Return [x, y] of the center of cell containing provided text 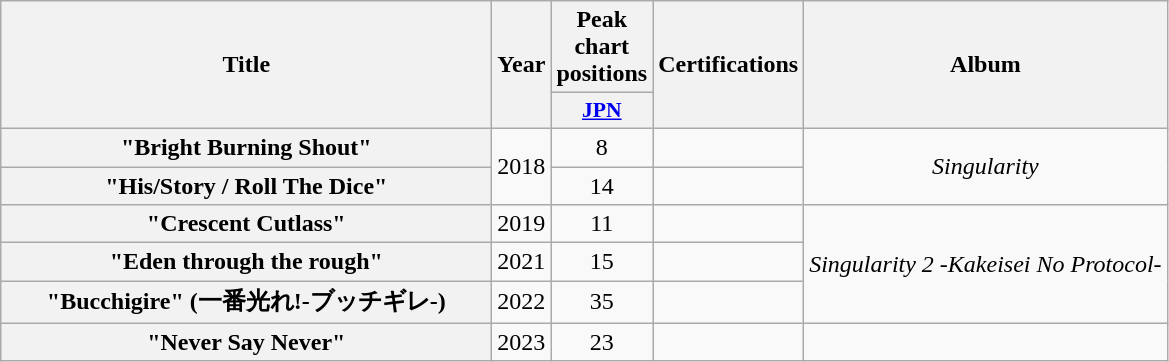
"Eden through the rough" [246, 262]
Album [986, 65]
"Crescent Cutlass" [246, 224]
35 [602, 302]
2022 [522, 302]
2018 [522, 166]
"His/Story / Roll The Dice" [246, 185]
Singularity [986, 166]
Year [522, 65]
2021 [522, 262]
Singularity 2 -Kakeisei No Protocol- [986, 264]
JPN [602, 111]
2019 [522, 224]
14 [602, 185]
11 [602, 224]
23 [602, 342]
"Bucchigire" (一番光れ!-ブッチギレ-) [246, 302]
"Never Say Never" [246, 342]
"Bright Burning Shout" [246, 147]
Title [246, 65]
15 [602, 262]
Peak chart positions [602, 47]
8 [602, 147]
Certifications [728, 65]
2023 [522, 342]
